Output the (x, y) coordinate of the center of the cell containing the given text.  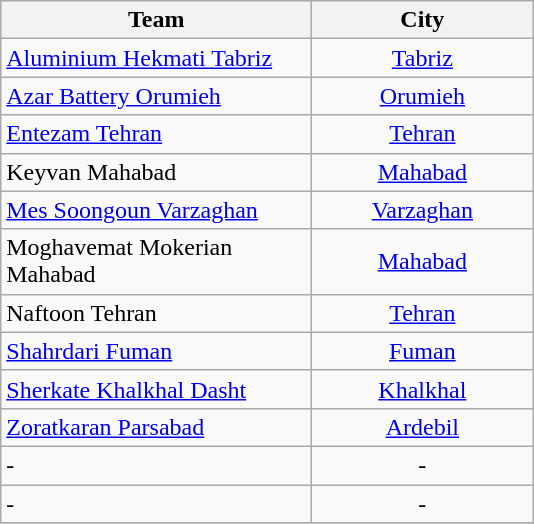
Mes Soongoun Varzaghan (156, 210)
Moghavemat Mokerian Mahabad (156, 262)
Ardebil (422, 427)
Tabriz (422, 58)
Varzaghan (422, 210)
Fuman (422, 351)
Naftoon Tehran (156, 313)
Shahrdari Fuman (156, 351)
Azar Battery Orumieh (156, 96)
Zoratkaran Parsabad (156, 427)
Team (156, 20)
Orumieh (422, 96)
Khalkhal (422, 389)
Sherkate Khalkhal Dasht (156, 389)
Keyvan Mahabad (156, 172)
City (422, 20)
Entezam Tehran (156, 134)
Aluminium Hekmati Tabriz (156, 58)
